Extract the (X, Y) coordinate from the center of the cell holding the provided text.  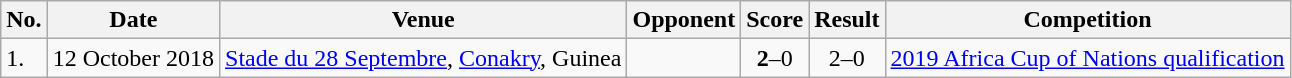
Opponent (684, 20)
Competition (1088, 20)
12 October 2018 (133, 58)
2019 Africa Cup of Nations qualification (1088, 58)
Score (775, 20)
Stade du 28 Septembre, Conakry, Guinea (424, 58)
Date (133, 20)
1. (24, 58)
Result (847, 20)
Venue (424, 20)
No. (24, 20)
